Locate the cell with the specified text and output its [x, y] center coordinate. 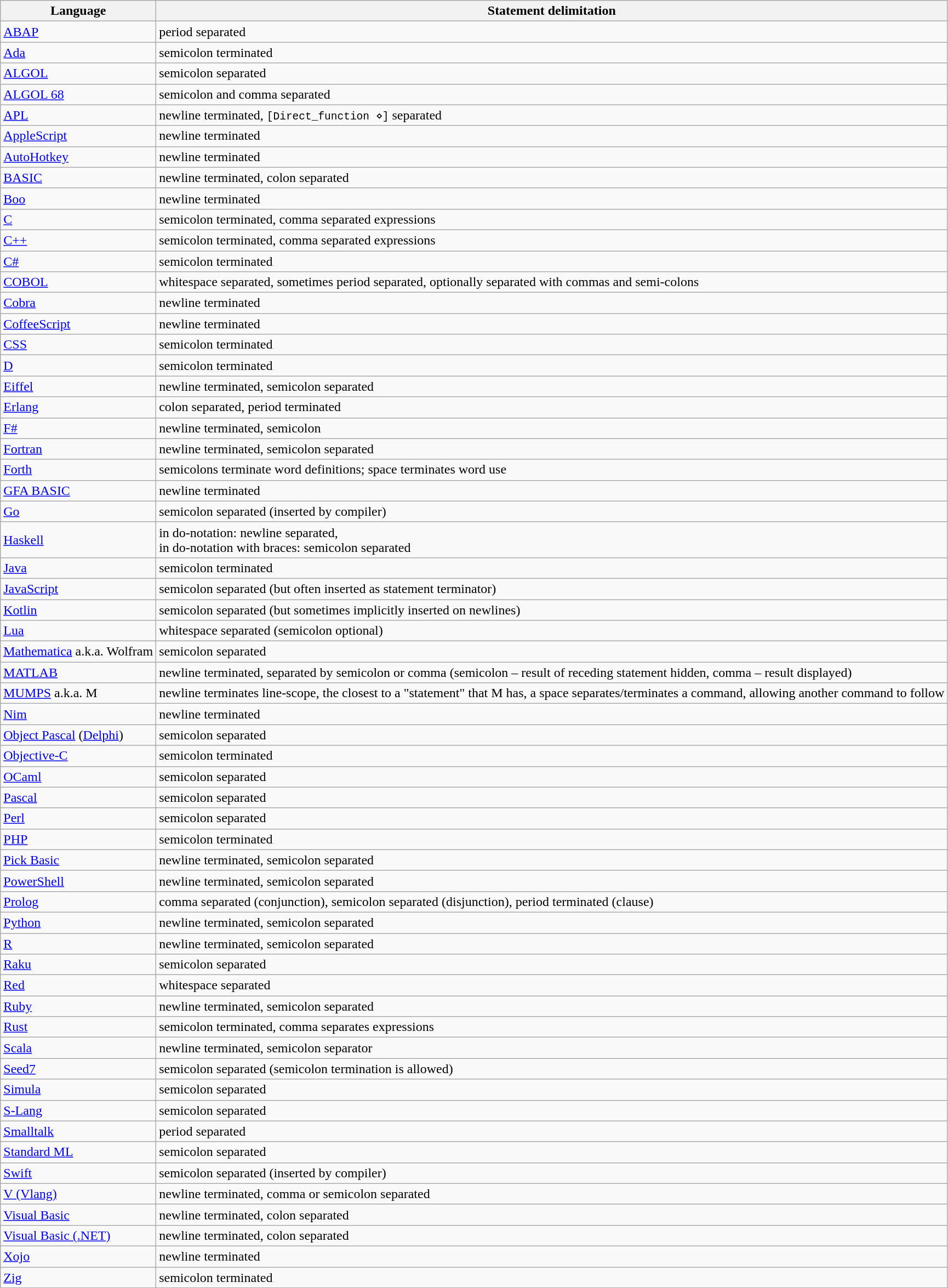
ALGOL [78, 73]
newline terminated, [Direct_function ⋄] separated [552, 115]
APL [78, 115]
Pick Basic [78, 860]
Lua [78, 631]
Mathematica a.k.a. Wolfram [78, 652]
Xojo [78, 1256]
ALGOL 68 [78, 94]
Go [78, 511]
Cobra [78, 303]
semicolons terminate word definitions; space terminates word use [552, 470]
COBOL [78, 282]
Ruby [78, 1006]
MUMPS a.k.a. M [78, 693]
C++ [78, 240]
Nim [78, 714]
whitespace separated (semicolon optional) [552, 631]
C [78, 219]
AppleScript [78, 136]
Simula [78, 1090]
CSS [78, 345]
MATLAB [78, 673]
V (Vlang) [78, 1194]
Kotlin [78, 610]
newline terminated, separated by semicolon or comma (semicolon – result of receding statement hidden, comma – result displayed) [552, 673]
Rust [78, 1027]
PowerShell [78, 881]
Raku [78, 965]
Scala [78, 1048]
whitespace separated, sometimes period separated, optionally separated with commas and semi-colons [552, 282]
Erlang [78, 407]
OCaml [78, 777]
Statement delimitation [552, 11]
JavaScript [78, 589]
BASIC [78, 178]
semicolon separated (but sometimes implicitly inserted on newlines) [552, 610]
newline terminated, semicolon [552, 428]
Standard ML [78, 1152]
GFA BASIC [78, 491]
Eiffel [78, 386]
CoffeeScript [78, 324]
AutoHotkey [78, 157]
Zig [78, 1278]
Java [78, 568]
Boo [78, 198]
comma separated (conjunction), semicolon separated (disjunction), period terminated (clause) [552, 902]
R [78, 943]
Swift [78, 1173]
Ada [78, 53]
D [78, 366]
PHP [78, 839]
S-Lang [78, 1110]
Forth [78, 470]
Prolog [78, 902]
ABAP [78, 32]
Haskell [78, 539]
semicolon terminated, comma separates expressions [552, 1027]
Smalltalk [78, 1131]
F# [78, 428]
whitespace separated [552, 985]
semicolon separated (but often inserted as statement terminator) [552, 589]
newline terminated, semicolon separator [552, 1048]
Object Pascal (Delphi) [78, 735]
newline terminated, comma or semicolon separated [552, 1194]
Seed7 [78, 1069]
Perl [78, 818]
Language [78, 11]
Objective-C [78, 756]
in do-notation: newline separated,in do-notation with braces: semicolon separated [552, 539]
Red [78, 985]
Python [78, 922]
C# [78, 261]
semicolon and comma separated [552, 94]
Fortran [78, 449]
Pascal [78, 797]
Visual Basic (.NET) [78, 1235]
semicolon separated (semicolon termination is allowed) [552, 1069]
newline terminates line-scope, the closest to a "statement" that M has, a space separates/terminates a command, allowing another command to follow [552, 693]
colon separated, period terminated [552, 407]
Visual Basic [78, 1215]
